Identify which cell holds the provided text, then report its (X, Y) central coordinate. 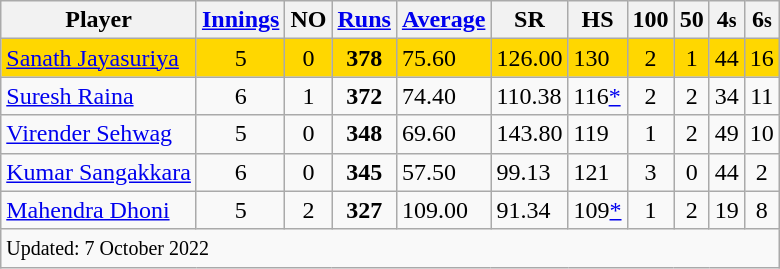
345 (364, 172)
110.38 (530, 96)
69.60 (444, 134)
109* (598, 210)
6s (762, 20)
109.00 (444, 210)
327 (364, 210)
372 (364, 96)
11 (762, 96)
50 (692, 20)
74.40 (444, 96)
116* (598, 96)
143.80 (530, 134)
Innings (240, 20)
HS (598, 20)
91.34 (530, 210)
Runs (364, 20)
75.60 (444, 58)
378 (364, 58)
99.13 (530, 172)
Virender Sehwag (99, 134)
NO (308, 20)
3 (650, 172)
Updated: 7 October 2022 (390, 248)
119 (598, 134)
Average (444, 20)
49 (726, 134)
19 (726, 210)
4s (726, 20)
126.00 (530, 58)
100 (650, 20)
Suresh Raina (99, 96)
348 (364, 134)
57.50 (444, 172)
10 (762, 134)
Sanath Jayasuriya (99, 58)
Player (99, 20)
SR (530, 20)
8 (762, 210)
130 (598, 58)
34 (726, 96)
121 (598, 172)
Kumar Sangakkara (99, 172)
16 (762, 58)
Mahendra Dhoni (99, 210)
